Capture the cell that displays the provided text and extract its (X, Y) central coordinate. 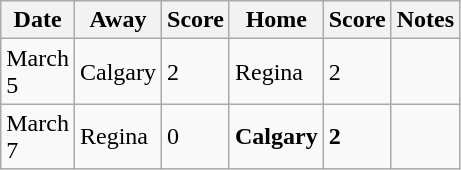
Notes (425, 20)
Home (276, 20)
Date (38, 20)
March 7 (38, 136)
0 (196, 136)
Away (118, 20)
March 5 (38, 72)
